Determine the (X, Y) coordinate at the center of the cell enclosing the given text.  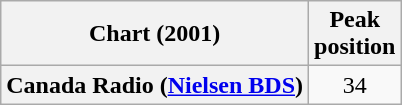
Peakposition (355, 34)
Canada Radio (Nielsen BDS) (155, 85)
34 (355, 85)
Chart (2001) (155, 34)
